Pinpoint the cell where the given text exists, returning its [x, y] midpoint coordinate. 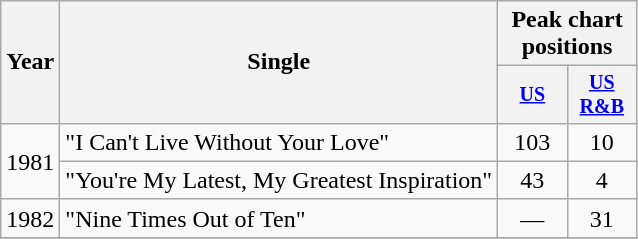
10 [602, 142]
"Nine Times Out of Ten" [279, 218]
31 [602, 218]
"You're My Latest, My Greatest Inspiration" [279, 180]
1981 [30, 161]
"I Can't Live Without Your Love" [279, 142]
4 [602, 180]
43 [532, 180]
— [532, 218]
103 [532, 142]
Peak chart positions [568, 34]
US [532, 94]
1982 [30, 218]
Single [279, 62]
USR&B [602, 94]
Year [30, 62]
